Return [x, y] of the center of cell containing provided text 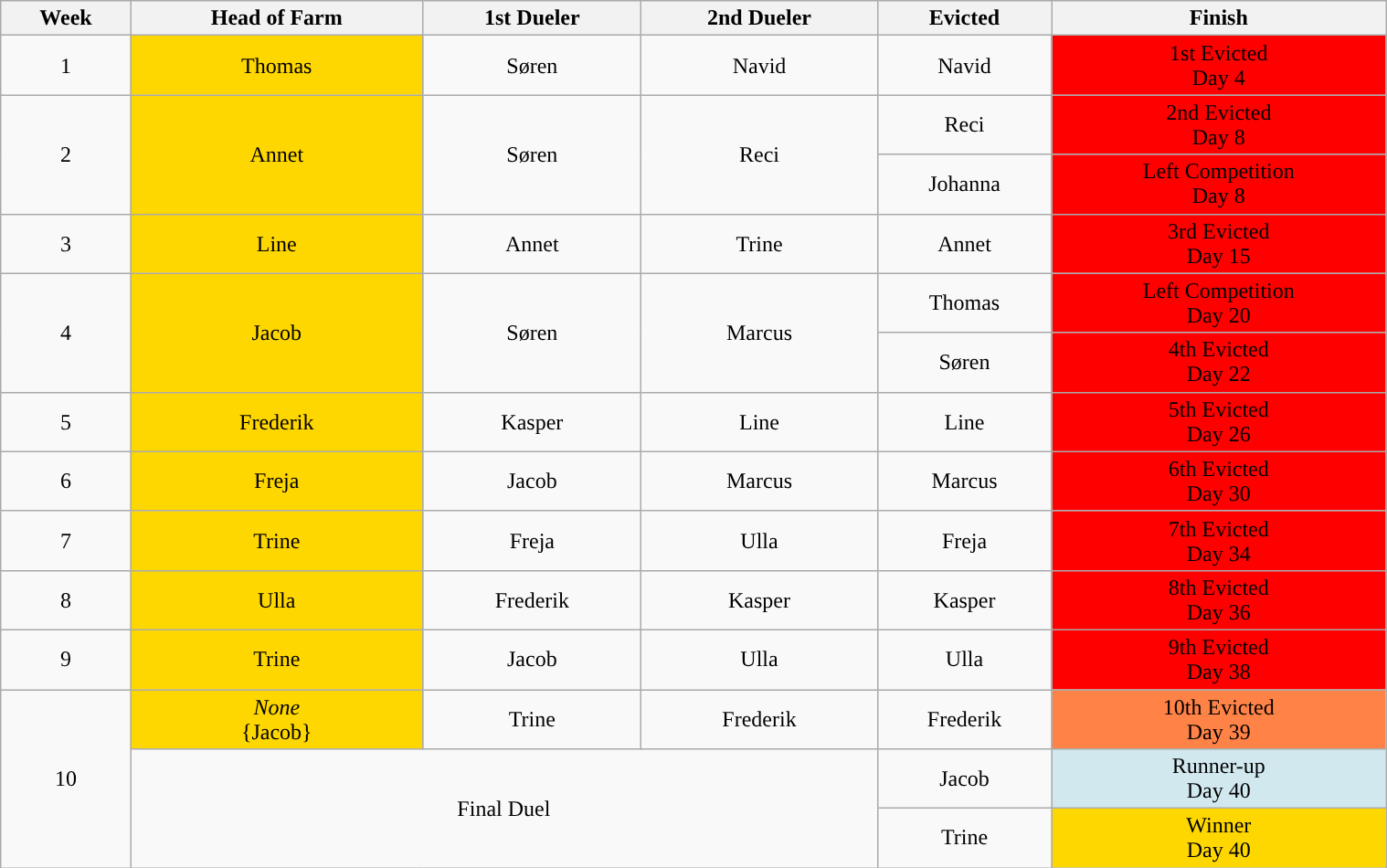
7th EvictedDay 34 [1219, 541]
Head of Farm [277, 18]
1st Dueler [532, 18]
1 [66, 66]
1st EvictedDay 4 [1219, 66]
5 [66, 422]
2nd Dueler [759, 18]
Johanna [965, 185]
8th EvictedDay 36 [1219, 599]
3 [66, 243]
5th EvictedDay 26 [1219, 422]
4th EvictedDay 22 [1219, 362]
9 [66, 660]
10 [66, 778]
4 [66, 333]
8 [66, 599]
Final Duel [504, 809]
Evicted [965, 18]
Runner-upDay 40 [1219, 778]
7 [66, 541]
3rd EvictedDay 15 [1219, 243]
Left CompetitionDay 20 [1219, 303]
10th EvictedDay 39 [1219, 718]
9th EvictedDay 38 [1219, 660]
6th EvictedDay 30 [1219, 481]
None{Jacob} [277, 718]
Left CompetitionDay 8 [1219, 185]
WinnerDay 40 [1219, 839]
Week [66, 18]
2nd EvictedDay 8 [1219, 124]
6 [66, 481]
Finish [1219, 18]
2 [66, 154]
